Extract the [X, Y] coordinate from the center of the cell holding the provided text.  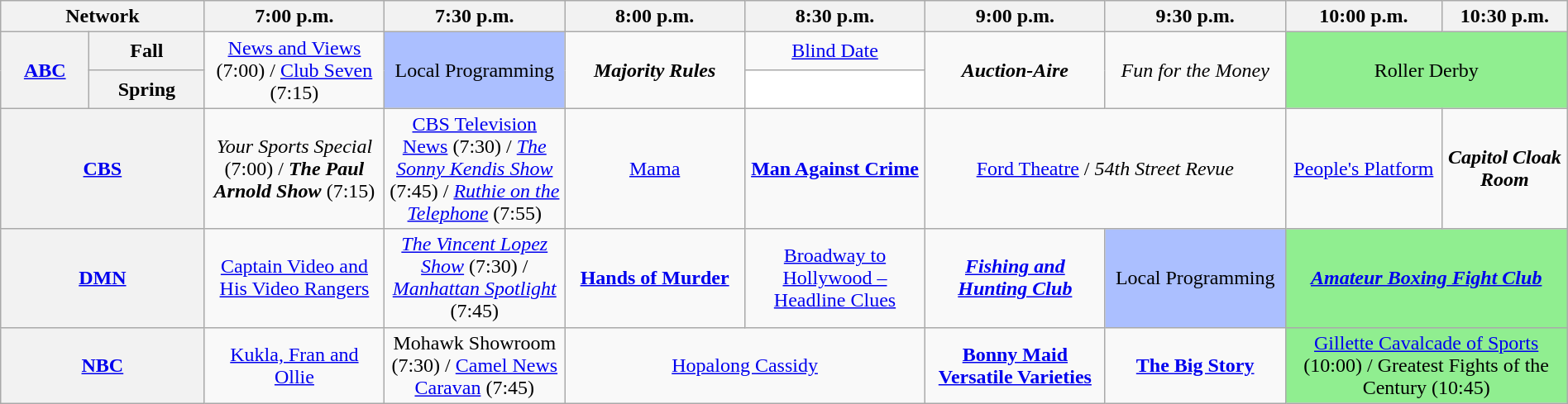
Auction-Aire [1015, 70]
Broadway to Hollywood – Headline Clues [835, 278]
9:30 p.m. [1195, 17]
10:30 p.m. [1505, 17]
Ford Theatre / 54th Street Revue [1105, 169]
Blind Date [835, 51]
Majority Rules [655, 70]
Bonny Maid Versatile Varieties [1015, 365]
8:00 p.m. [655, 17]
News and Views (7:00) / Club Seven (7:15) [294, 70]
8:30 p.m. [835, 17]
CBS [103, 169]
7:30 p.m. [475, 17]
7:00 p.m. [294, 17]
Roller Derby [1426, 70]
Fun for the Money [1195, 70]
Your Sports Special (7:00) / The Paul Arnold Show (7:15) [294, 169]
People's Platform [1363, 169]
Fall [147, 51]
The Big Story [1195, 365]
10:00 p.m. [1363, 17]
Hopalong Cassidy [745, 365]
Captain Video and His Video Rangers [294, 278]
Hands of Murder [655, 278]
Kukla, Fran and Ollie [294, 365]
ABC [45, 70]
9:00 p.m. [1015, 17]
Network [103, 17]
Mohawk Showroom (7:30) / Camel News Caravan (7:45) [475, 365]
Mama [655, 169]
Capitol Cloak Room [1505, 169]
Fishing and Hunting Club [1015, 278]
CBS Television News (7:30) / The Sonny Kendis Show (7:45) / Ruthie on the Telephone (7:55) [475, 169]
NBC [103, 365]
Gillette Cavalcade of Sports (10:00) / Greatest Fights of the Century (10:45) [1426, 365]
Amateur Boxing Fight Club [1426, 278]
The Vincent Lopez Show (7:30) / Manhattan Spotlight (7:45) [475, 278]
DMN [103, 278]
Spring [147, 89]
Man Against Crime [835, 169]
